Pinpoint the cell where the given text exists, returning its (X, Y) midpoint coordinate. 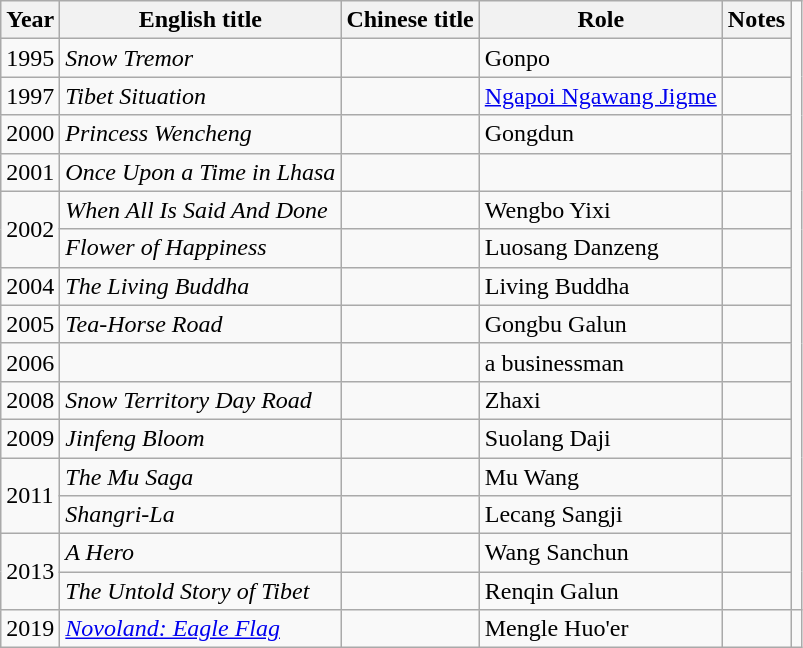
Once Upon a Time in Lhasa (200, 172)
Notes (756, 20)
2011 (30, 496)
2005 (30, 324)
Gongbu Galun (600, 324)
Mengle Huo'er (600, 629)
Snow Territory Day Road (200, 400)
The Mu Saga (200, 477)
Tibet Situation (200, 96)
Chinese title (410, 20)
2002 (30, 229)
Jinfeng Bloom (200, 438)
Mu Wang (600, 477)
1995 (30, 58)
Ngapoi Ngawang Jigme (600, 96)
Suolang Daji (600, 438)
Wengbo Yixi (600, 210)
2000 (30, 134)
Living Buddha (600, 286)
Tea-Horse Road (200, 324)
Year (30, 20)
Lecang Sangji (600, 515)
Wang Sanchun (600, 553)
The Untold Story of Tibet (200, 591)
English title (200, 20)
2001 (30, 172)
The Living Buddha (200, 286)
2019 (30, 629)
a businessman (600, 362)
Renqin Galun (600, 591)
2004 (30, 286)
Princess Wencheng (200, 134)
2006 (30, 362)
Novoland: Eagle Flag (200, 629)
2009 (30, 438)
Flower of Happiness (200, 248)
2008 (30, 400)
2013 (30, 572)
Luosang Danzeng (600, 248)
When All Is Said And Done (200, 210)
1997 (30, 96)
Gonpo (600, 58)
Snow Tremor (200, 58)
A Hero (200, 553)
Shangri-La (200, 515)
Role (600, 20)
Zhaxi (600, 400)
Gongdun (600, 134)
